From the cell containing the given text, extract its center point as (x, y) coordinate. 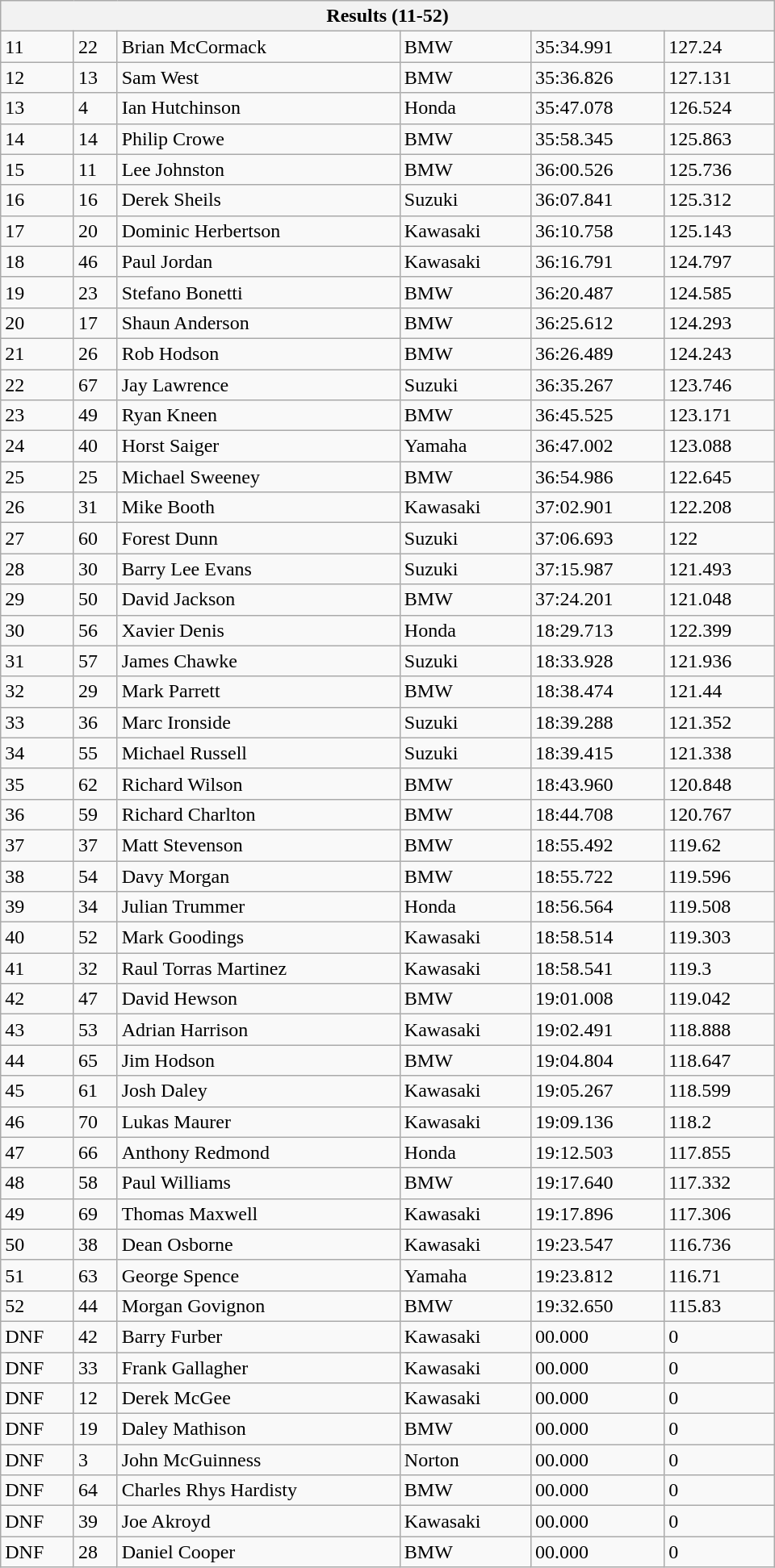
122.399 (720, 630)
19:02.491 (597, 1030)
55 (95, 753)
4 (95, 108)
18 (37, 261)
37:02.901 (597, 508)
19:05.267 (597, 1091)
Joe Akroyd (258, 1521)
66 (95, 1152)
125.143 (720, 231)
123.088 (720, 446)
117.306 (720, 1214)
3 (95, 1460)
60 (95, 538)
124.797 (720, 261)
19:01.008 (597, 999)
37:24.201 (597, 600)
27 (37, 538)
124.585 (720, 292)
36:16.791 (597, 261)
Ian Hutchinson (258, 108)
126.524 (720, 108)
18:58.541 (597, 968)
36:45.525 (597, 416)
58 (95, 1183)
18:39.288 (597, 722)
19:17.640 (597, 1183)
119.3 (720, 968)
36:10.758 (597, 231)
Charles Rhys Hardisty (258, 1491)
119.042 (720, 999)
Mark Parrett (258, 692)
57 (95, 661)
Michael Russell (258, 753)
Horst Saiger (258, 446)
36:26.489 (597, 353)
127.24 (720, 47)
124.293 (720, 323)
18:55.722 (597, 876)
Shaun Anderson (258, 323)
35:36.826 (597, 77)
122 (720, 538)
Julian Trummer (258, 907)
56 (95, 630)
36:07.841 (597, 200)
David Jackson (258, 600)
Adrian Harrison (258, 1030)
125.312 (720, 200)
69 (95, 1214)
18:39.415 (597, 753)
18:58.514 (597, 938)
Dominic Herbertson (258, 231)
Results (11-52) (387, 16)
Daley Mathison (258, 1429)
18:43.960 (597, 784)
Frank Gallagher (258, 1368)
63 (95, 1275)
119.303 (720, 938)
Morgan Govignon (258, 1306)
18:44.708 (597, 814)
121.936 (720, 661)
36:00.526 (597, 169)
67 (95, 385)
35:47.078 (597, 108)
19:04.804 (597, 1060)
121.352 (720, 722)
121.048 (720, 600)
Mike Booth (258, 508)
119.62 (720, 845)
118.2 (720, 1122)
19:12.503 (597, 1152)
Richard Charlton (258, 814)
Derek Sheils (258, 200)
59 (95, 814)
121.338 (720, 753)
115.83 (720, 1306)
Norton (465, 1460)
John McGuinness (258, 1460)
Ryan Kneen (258, 416)
62 (95, 784)
118.647 (720, 1060)
116.736 (720, 1244)
Marc Ironside (258, 722)
Paul Jordan (258, 261)
Daniel Cooper (258, 1552)
George Spence (258, 1275)
Paul Williams (258, 1183)
125.863 (720, 139)
122.645 (720, 477)
36:47.002 (597, 446)
43 (37, 1030)
19:09.136 (597, 1122)
36:35.267 (597, 385)
19:32.650 (597, 1306)
Raul Torras Martinez (258, 968)
18:55.492 (597, 845)
Davy Morgan (258, 876)
Michael Sweeney (258, 477)
117.855 (720, 1152)
53 (95, 1030)
Philip Crowe (258, 139)
Matt Stevenson (258, 845)
Jim Hodson (258, 1060)
Lukas Maurer (258, 1122)
118.599 (720, 1091)
119.596 (720, 876)
Rob Hodson (258, 353)
54 (95, 876)
127.131 (720, 77)
Forest Dunn (258, 538)
Thomas Maxwell (258, 1214)
36:54.986 (597, 477)
Barry Lee Evans (258, 569)
124.243 (720, 353)
Dean Osborne (258, 1244)
36:20.487 (597, 292)
120.848 (720, 784)
Brian McCormack (258, 47)
37:06.693 (597, 538)
Xavier Denis (258, 630)
Richard Wilson (258, 784)
19:23.812 (597, 1275)
15 (37, 169)
117.332 (720, 1183)
61 (95, 1091)
41 (37, 968)
Stefano Bonetti (258, 292)
19:17.896 (597, 1214)
Derek McGee (258, 1399)
Barry Furber (258, 1336)
35 (37, 784)
Mark Goodings (258, 938)
48 (37, 1183)
119.508 (720, 907)
James Chawke (258, 661)
David Hewson (258, 999)
121.44 (720, 692)
70 (95, 1122)
51 (37, 1275)
125.736 (720, 169)
18:29.713 (597, 630)
121.493 (720, 569)
116.71 (720, 1275)
122.208 (720, 508)
64 (95, 1491)
45 (37, 1091)
24 (37, 446)
Sam West (258, 77)
Lee Johnston (258, 169)
118.888 (720, 1030)
123.746 (720, 385)
Josh Daley (258, 1091)
36:25.612 (597, 323)
65 (95, 1060)
18:33.928 (597, 661)
37:15.987 (597, 569)
35:34.991 (597, 47)
21 (37, 353)
Anthony Redmond (258, 1152)
120.767 (720, 814)
18:56.564 (597, 907)
35:58.345 (597, 139)
19:23.547 (597, 1244)
18:38.474 (597, 692)
Jay Lawrence (258, 385)
123.171 (720, 416)
